Determine the [X, Y] coordinate at the center of the cell enclosing the given text.  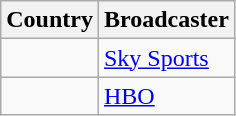
Sky Sports [166, 58]
Country [50, 20]
Broadcaster [166, 20]
HBO [166, 96]
